Capture the cell that displays the provided text and extract its [X, Y] central coordinate. 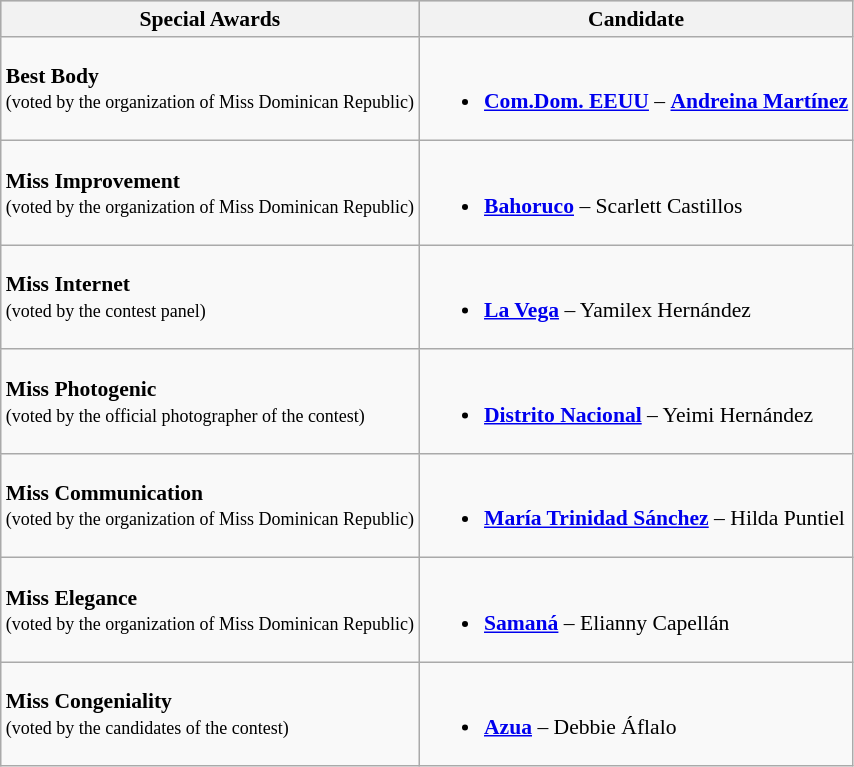
La Vega – Yamilex Hernández [636, 297]
Miss Internet(voted by the contest panel) [210, 297]
Bahoruco – Scarlett Castillos [636, 193]
Miss Communication(voted by the organization of Miss Dominican Republic) [210, 506]
Miss Elegance(voted by the organization of Miss Dominican Republic) [210, 610]
Distrito Nacional – Yeimi Hernández [636, 402]
Special Awards [210, 19]
Best Body(voted by the organization of Miss Dominican Republic) [210, 89]
Miss Photogenic(voted by the official photographer of the contest) [210, 402]
María Trinidad Sánchez – Hilda Puntiel [636, 506]
Candidate [636, 19]
Miss Congeniality(voted by the candidates of the contest) [210, 715]
Com.Dom. EEUU – Andreina Martínez [636, 89]
Azua – Debbie Áflalo [636, 715]
Miss Improvement(voted by the organization of Miss Dominican Republic) [210, 193]
Samaná – Elianny Capellán [636, 610]
